Search for the cell housing the specified text and yield its [X, Y] center coordinate. 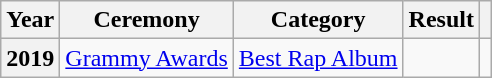
Category [318, 20]
Year [30, 20]
Grammy Awards [147, 58]
Best Rap Album [318, 58]
2019 [30, 58]
Ceremony [147, 20]
Result [441, 20]
